Provide the (x, y) coordinate of the cell's center where the given text is located.  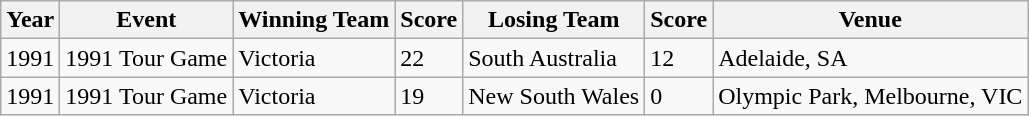
New South Wales (554, 96)
19 (429, 96)
Year (30, 20)
12 (679, 58)
Winning Team (314, 20)
Losing Team (554, 20)
22 (429, 58)
South Australia (554, 58)
Venue (870, 20)
Event (146, 20)
0 (679, 96)
Olympic Park, Melbourne, VIC (870, 96)
Adelaide, SA (870, 58)
